Pinpoint the cell where the given text exists, returning its [x, y] midpoint coordinate. 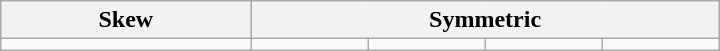
Symmetric [485, 20]
Skew [126, 20]
